Return [x, y] of the center of cell containing provided text 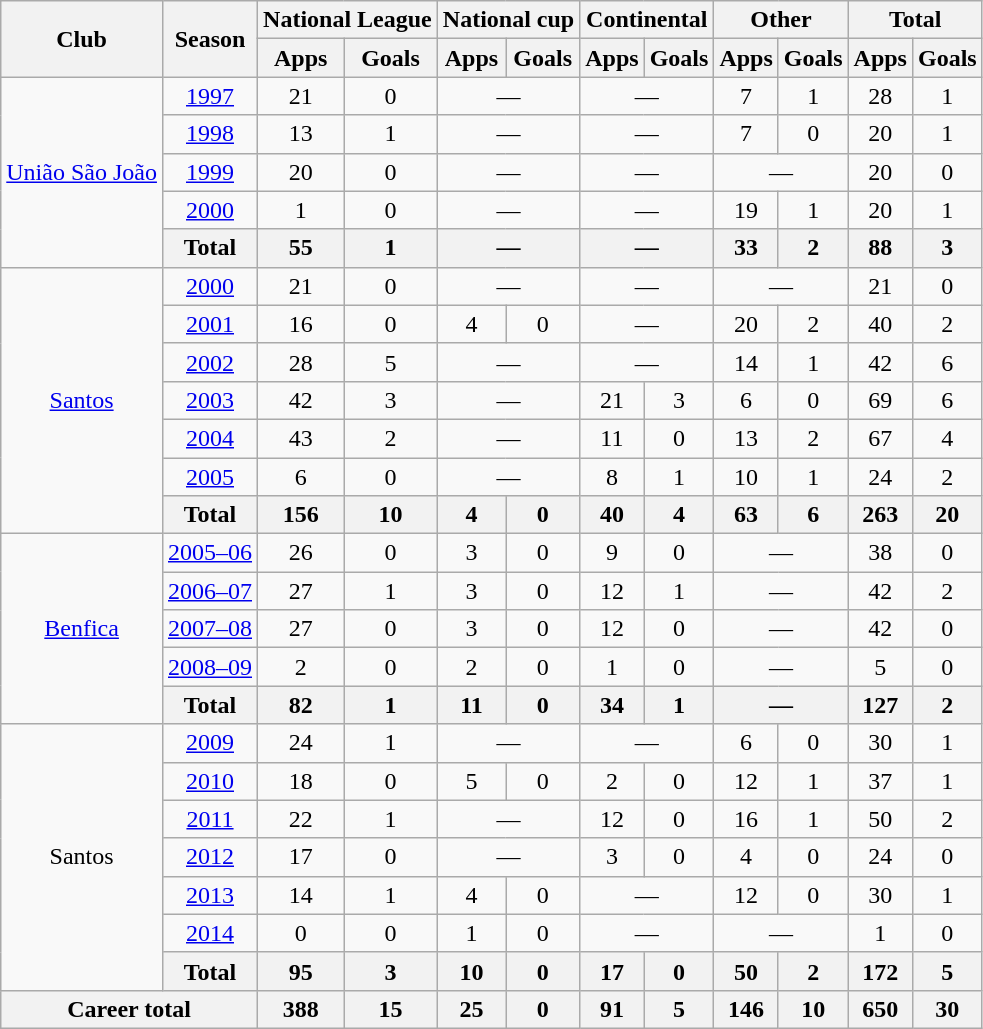
34 [612, 705]
National League [348, 20]
2008–09 [210, 667]
Season [210, 39]
91 [612, 1009]
2003 [210, 400]
Club [82, 39]
37 [880, 781]
2012 [210, 857]
2006–07 [210, 591]
2009 [210, 743]
Continental [647, 20]
95 [301, 971]
2010 [210, 781]
2013 [210, 895]
388 [301, 1009]
26 [301, 553]
Other [781, 20]
1997 [210, 96]
650 [880, 1009]
Benfica [82, 629]
18 [301, 781]
19 [746, 210]
146 [746, 1009]
Career total [130, 1009]
National cup [508, 20]
263 [880, 515]
1998 [210, 134]
63 [746, 515]
67 [880, 438]
9 [612, 553]
1999 [210, 172]
55 [301, 248]
15 [390, 1009]
156 [301, 515]
2007–08 [210, 629]
2005–06 [210, 553]
25 [471, 1009]
82 [301, 705]
22 [301, 819]
2014 [210, 933]
2002 [210, 362]
2011 [210, 819]
2005 [210, 477]
172 [880, 971]
8 [612, 477]
2001 [210, 324]
União São João [82, 172]
33 [746, 248]
127 [880, 705]
2004 [210, 438]
88 [880, 248]
43 [301, 438]
69 [880, 400]
38 [880, 553]
